Identify which cell holds the provided text, then report its (x, y) central coordinate. 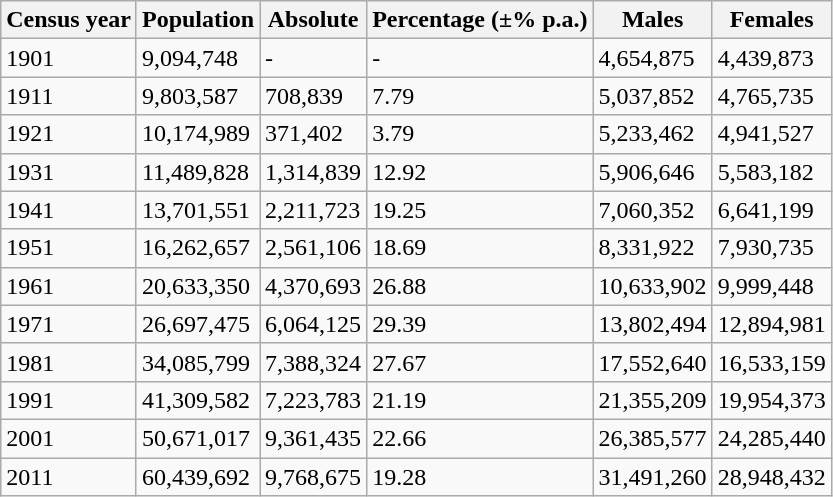
1931 (69, 172)
21,355,209 (652, 400)
6,641,199 (772, 210)
18.69 (480, 248)
7,388,324 (314, 362)
4,439,873 (772, 58)
Males (652, 20)
1911 (69, 96)
3.79 (480, 134)
16,262,657 (198, 248)
9,361,435 (314, 438)
Population (198, 20)
20,633,350 (198, 286)
26.88 (480, 286)
7.79 (480, 96)
27.67 (480, 362)
4,765,735 (772, 96)
24,285,440 (772, 438)
41,309,582 (198, 400)
4,941,527 (772, 134)
12.92 (480, 172)
1,314,839 (314, 172)
29.39 (480, 324)
1941 (69, 210)
9,768,675 (314, 477)
8,331,922 (652, 248)
9,999,448 (772, 286)
34,085,799 (198, 362)
13,701,551 (198, 210)
2011 (69, 477)
16,533,159 (772, 362)
2,211,723 (314, 210)
5,906,646 (652, 172)
10,633,902 (652, 286)
11,489,828 (198, 172)
Females (772, 20)
31,491,260 (652, 477)
28,948,432 (772, 477)
19.28 (480, 477)
1991 (69, 400)
19.25 (480, 210)
12,894,981 (772, 324)
708,839 (314, 96)
6,064,125 (314, 324)
17,552,640 (652, 362)
7,060,352 (652, 210)
4,654,875 (652, 58)
22.66 (480, 438)
4,370,693 (314, 286)
5,037,852 (652, 96)
1971 (69, 324)
371,402 (314, 134)
5,233,462 (652, 134)
1951 (69, 248)
60,439,692 (198, 477)
50,671,017 (198, 438)
10,174,989 (198, 134)
9,094,748 (198, 58)
7,930,735 (772, 248)
19,954,373 (772, 400)
2,561,106 (314, 248)
2001 (69, 438)
13,802,494 (652, 324)
1981 (69, 362)
1961 (69, 286)
21.19 (480, 400)
Absolute (314, 20)
1901 (69, 58)
Census year (69, 20)
7,223,783 (314, 400)
9,803,587 (198, 96)
5,583,182 (772, 172)
1921 (69, 134)
Percentage (±% p.a.) (480, 20)
26,697,475 (198, 324)
26,385,577 (652, 438)
